Find where the given text appears and provide that cell's center as (x, y) coordinate. 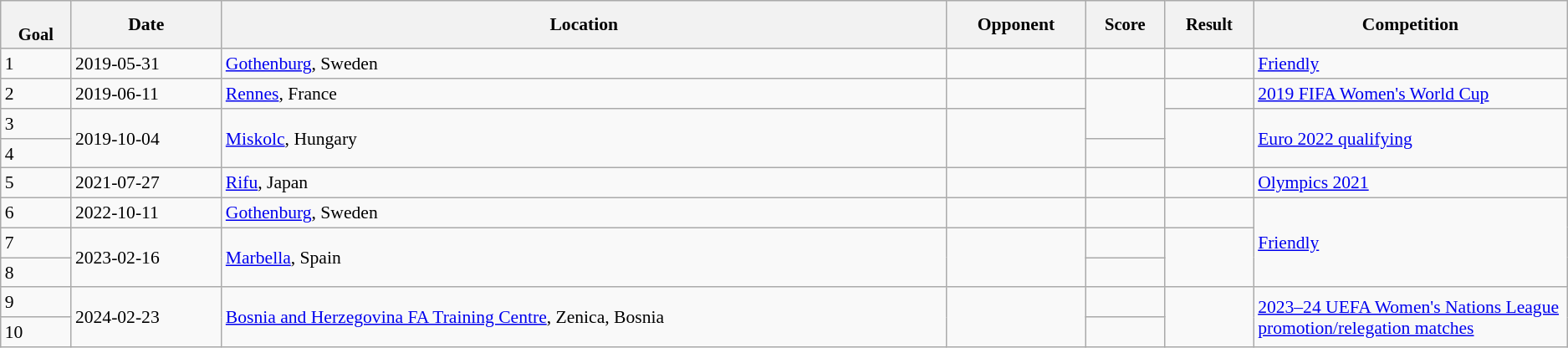
Bosnia and Herzegovina FA Training Centre, Zenica, Bosnia (584, 318)
Location (584, 25)
Competition (1410, 25)
Result (1209, 25)
2019-06-11 (146, 94)
5 (36, 183)
2019-05-31 (146, 64)
2021-07-27 (146, 183)
Rennes, France (584, 94)
2019 FIFA Women's World Cup (1410, 94)
Miskolc, Hungary (584, 139)
2019-10-04 (146, 139)
Marbella, Spain (584, 258)
Date (146, 25)
6 (36, 213)
2024-02-23 (146, 318)
9 (36, 303)
2022-10-11 (146, 213)
Euro 2022 qualifying (1410, 139)
1 (36, 64)
3 (36, 124)
2 (36, 94)
7 (36, 243)
Opponent (1016, 25)
4 (36, 154)
Rifu, Japan (584, 183)
2023–24 UEFA Women's Nations League promotion/relegation matches (1410, 318)
Score (1126, 25)
10 (36, 332)
Olympics 2021 (1410, 183)
8 (36, 273)
2023-02-16 (146, 258)
Goal (36, 25)
